Return the [X, Y] coordinate for the center point of the cell that contains the specified text.  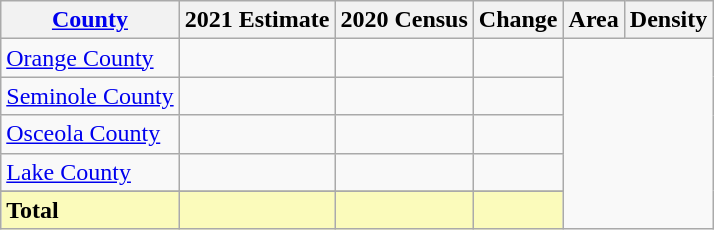
2020 Census [404, 20]
2021 Estimate [257, 20]
Total [90, 210]
Osceola County [90, 134]
County [90, 20]
Orange County [90, 58]
Area [594, 20]
Density [668, 20]
Seminole County [90, 96]
Lake County [90, 172]
Change [518, 20]
